Detect which cell encompasses the target text, then output its [X, Y] center coordinate. 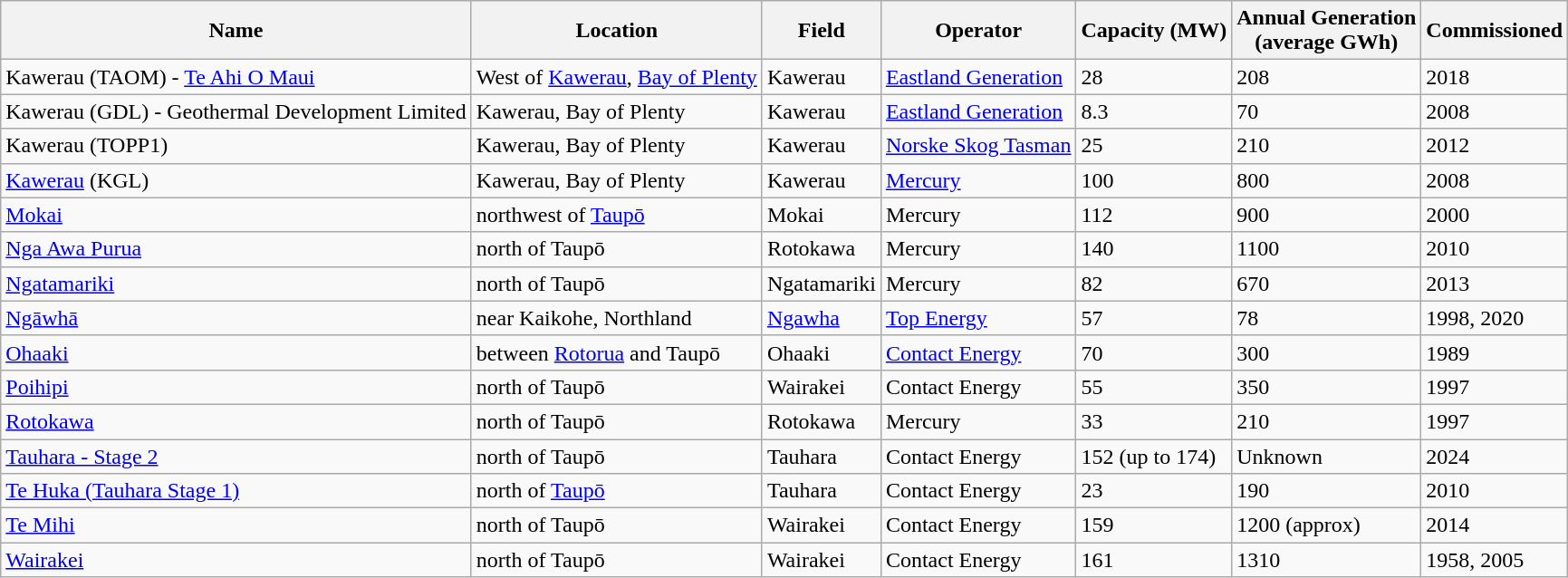
2013 [1495, 284]
2014 [1495, 525]
Nga Awa Purua [236, 249]
Top Energy [978, 318]
1989 [1495, 352]
161 [1154, 560]
2000 [1495, 215]
800 [1326, 180]
670 [1326, 284]
55 [1154, 387]
152 (up to 174) [1154, 456]
2018 [1495, 77]
Operator [978, 31]
northwest of Taupō [616, 215]
Ngawha [821, 318]
57 [1154, 318]
2012 [1495, 146]
West of Kawerau, Bay of Plenty [616, 77]
300 [1326, 352]
82 [1154, 284]
Te Mihi [236, 525]
159 [1154, 525]
Commissioned [1495, 31]
190 [1326, 491]
1998, 2020 [1495, 318]
23 [1154, 491]
Field [821, 31]
2024 [1495, 456]
8.3 [1154, 111]
near Kaikohe, Northland [616, 318]
Ngāwhā [236, 318]
1310 [1326, 560]
140 [1154, 249]
Location [616, 31]
900 [1326, 215]
1958, 2005 [1495, 560]
100 [1154, 180]
between Rotorua and Taupō [616, 352]
Norske Skog Tasman [978, 146]
Poihipi [236, 387]
208 [1326, 77]
Te Huka (Tauhara Stage 1) [236, 491]
Kawerau (GDL) - Geothermal Development Limited [236, 111]
Kawerau (TOPP1) [236, 146]
1100 [1326, 249]
Capacity (MW) [1154, 31]
Unknown [1326, 456]
Kawerau (TAOM) - Te Ahi O Maui [236, 77]
Annual Generation(average GWh) [1326, 31]
112 [1154, 215]
33 [1154, 421]
Tauhara - Stage 2 [236, 456]
Kawerau (KGL) [236, 180]
1200 (approx) [1326, 525]
350 [1326, 387]
78 [1326, 318]
28 [1154, 77]
Name [236, 31]
25 [1154, 146]
